Detect which cell encompasses the target text, then output its [X, Y] center coordinate. 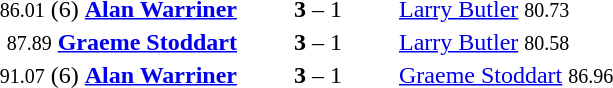
3 – 1 [318, 42]
